Return [x, y] of the center of cell containing provided text 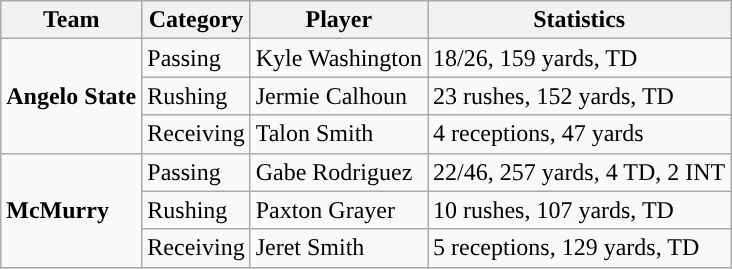
5 receptions, 129 yards, TD [580, 248]
Team [72, 20]
Jeret Smith [338, 248]
10 rushes, 107 yards, TD [580, 210]
23 rushes, 152 yards, TD [580, 96]
Kyle Washington [338, 58]
Angelo State [72, 96]
Jermie Calhoun [338, 96]
McMurry [72, 210]
4 receptions, 47 yards [580, 134]
Gabe Rodriguez [338, 172]
Statistics [580, 20]
Player [338, 20]
Category [196, 20]
18/26, 159 yards, TD [580, 58]
22/46, 257 yards, 4 TD, 2 INT [580, 172]
Talon Smith [338, 134]
Paxton Grayer [338, 210]
